Return the [x, y] coordinate for the center point of the cell that contains the specified text.  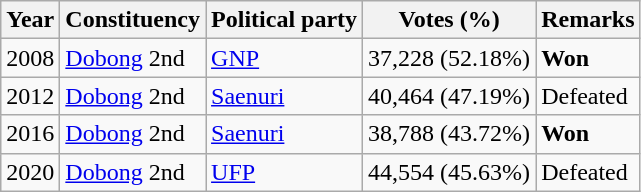
2016 [30, 134]
40,464 (47.19%) [450, 96]
38,788 (43.72%) [450, 134]
Remarks [588, 20]
Year [30, 20]
GNP [284, 58]
44,554 (45.63%) [450, 172]
37,228 (52.18%) [450, 58]
Political party [284, 20]
2020 [30, 172]
2008 [30, 58]
Votes (%) [450, 20]
UFP [284, 172]
2012 [30, 96]
Constituency [133, 20]
